Provide the [X, Y] coordinate of the cell's center where the given text is located.  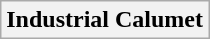
Industrial Calumet [105, 20]
